Detect which cell encompasses the target text, then output its [x, y] center coordinate. 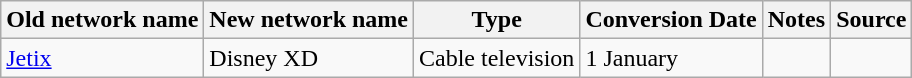
Notes [796, 20]
Disney XD [309, 58]
Conversion Date [671, 20]
Type [497, 20]
1 January [671, 58]
Old network name [102, 20]
Cable television [497, 58]
Jetix [102, 58]
Source [872, 20]
New network name [309, 20]
